Pinpoint the cell where the given text exists, returning its [x, y] midpoint coordinate. 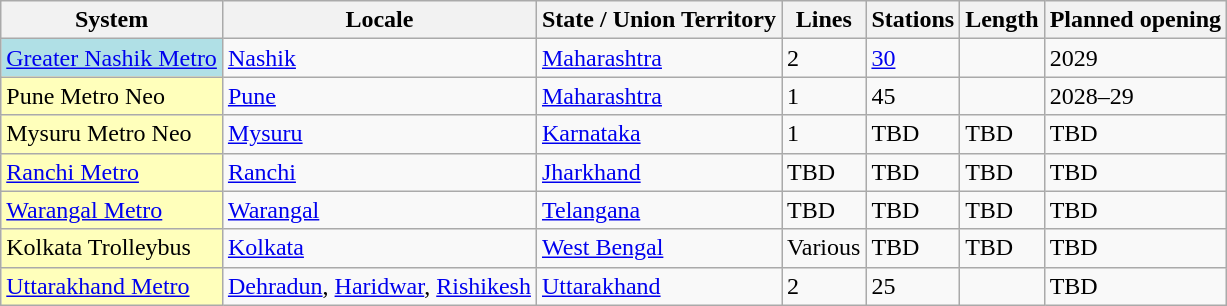
Various [824, 248]
State / Union Territory [658, 20]
Locale [379, 20]
2029 [1135, 58]
Jharkhand [658, 172]
Planned opening [1135, 20]
Warangal [379, 210]
Lines [824, 20]
Kolkata [379, 248]
Pune [379, 96]
West Bengal [658, 248]
Ranchi [379, 172]
Kolkata Trolleybus [112, 248]
Pune Metro Neo [112, 96]
Uttarakhand [658, 286]
Uttarakhand Metro [112, 286]
45 [913, 96]
System [112, 20]
Nashik [379, 58]
25 [913, 286]
Mysuru [379, 134]
Ranchi Metro [112, 172]
Telangana [658, 210]
Stations [913, 20]
Dehradun, Haridwar, Rishikesh [379, 286]
Mysuru Metro Neo [112, 134]
Greater Nashik Metro [112, 58]
30 [913, 58]
2028–29 [1135, 96]
Length [1002, 20]
Warangal Metro [112, 210]
Karnataka [658, 134]
